Detect which cell encompasses the target text, then output its [x, y] center coordinate. 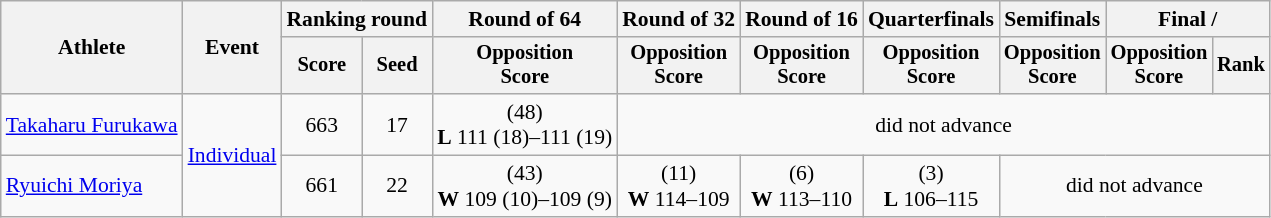
(43)W 109 (10)–109 (9) [524, 186]
17 [397, 124]
Final / [1188, 19]
(48)L 111 (18)–111 (19) [524, 124]
Event [232, 48]
Round of 32 [678, 19]
Semifinals [1052, 19]
(6)W 113–110 [802, 186]
Takaharu Furukawa [92, 124]
Seed [397, 66]
Rank [1241, 66]
Individual [232, 155]
661 [322, 186]
(11)W 114–109 [678, 186]
Round of 16 [802, 19]
Score [322, 66]
22 [397, 186]
Ranking round [356, 19]
Ryuichi Moriya [92, 186]
Quarterfinals [931, 19]
Athlete [92, 48]
663 [322, 124]
Round of 64 [524, 19]
(3)L 106–115 [931, 186]
